Scan for the cell matching the given text and deliver its (X, Y) coordinate at center. 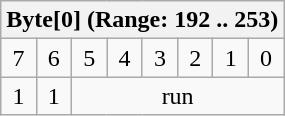
6 (54, 58)
5 (88, 58)
0 (266, 58)
3 (160, 58)
2 (196, 58)
7 (18, 58)
Byte[0] (Range: 192 .. 253) (142, 20)
run (177, 96)
4 (124, 58)
